Locate the cell with the specified text and output its (x, y) center coordinate. 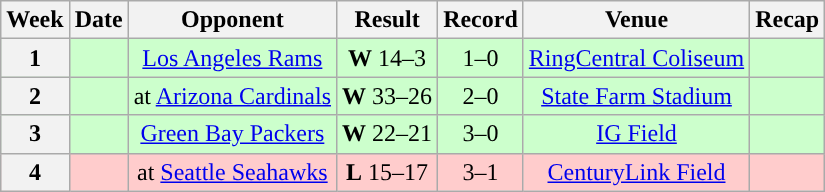
4 (35, 172)
at Seattle Seahawks (232, 172)
RingCentral Coliseum (636, 58)
Record (481, 20)
3 (35, 134)
IG Field (636, 134)
W 33–26 (388, 96)
Green Bay Packers (232, 134)
W 22–21 (388, 134)
Week (35, 20)
3–1 (481, 172)
2–0 (481, 96)
Date (98, 20)
Opponent (232, 20)
1 (35, 58)
1–0 (481, 58)
2 (35, 96)
CenturyLink Field (636, 172)
Result (388, 20)
Recap (788, 20)
at Arizona Cardinals (232, 96)
W 14–3 (388, 58)
State Farm Stadium (636, 96)
Los Angeles Rams (232, 58)
L 15–17 (388, 172)
3–0 (481, 134)
Venue (636, 20)
